Identify which cell holds the provided text, then report its [X, Y] central coordinate. 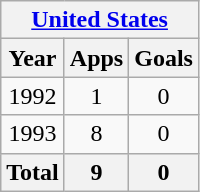
Total [33, 172]
United States [100, 20]
1992 [33, 96]
Apps [96, 58]
8 [96, 134]
9 [96, 172]
Goals [164, 58]
Year [33, 58]
1 [96, 96]
1993 [33, 134]
